Return (X, Y) of the center of cell containing provided text 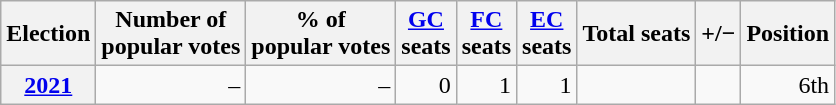
Total seats (636, 34)
GCseats (426, 34)
Position (788, 34)
Election (48, 34)
FCseats (486, 34)
6th (788, 85)
Number ofpopular votes (171, 34)
0 (426, 85)
% ofpopular votes (321, 34)
ECseats (547, 34)
2021 (48, 85)
+/− (718, 34)
